Identify which cell holds the provided text, then report its (X, Y) central coordinate. 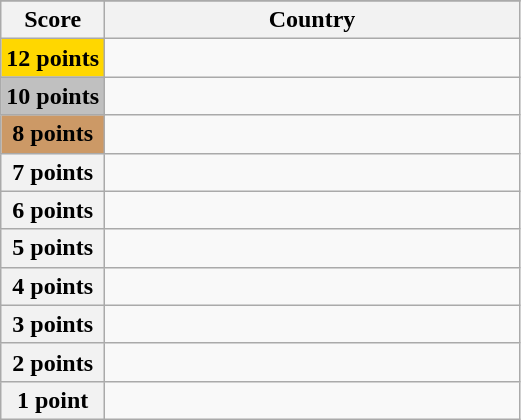
10 points (53, 96)
6 points (53, 210)
Country (312, 20)
7 points (53, 172)
5 points (53, 248)
1 point (53, 400)
4 points (53, 286)
3 points (53, 324)
12 points (53, 58)
Score (53, 20)
8 points (53, 134)
2 points (53, 362)
